Locate the cell with the specified text and output its (x, y) center coordinate. 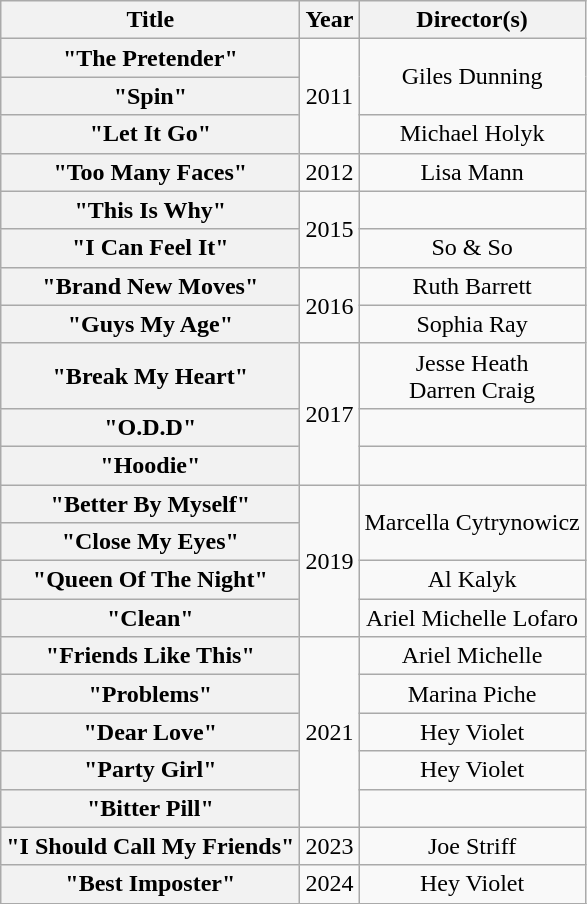
"Spin" (150, 96)
2011 (330, 96)
So & So (472, 248)
"Close My Eyes" (150, 542)
Michael Holyk (472, 134)
Lisa Mann (472, 172)
"Hoodie" (150, 465)
Ruth Barrett (472, 286)
"Problems" (150, 694)
"Too Many Faces" (150, 172)
Marina Piche (472, 694)
2019 (330, 560)
"Guys My Age" (150, 324)
2016 (330, 305)
2024 (330, 884)
Sophia Ray (472, 324)
2012 (330, 172)
"Party Girl" (150, 770)
Year (330, 20)
2023 (330, 846)
"I Can Feel It" (150, 248)
"Best Imposter" (150, 884)
Joe Striff (472, 846)
"I Should Call My Friends" (150, 846)
2017 (330, 414)
2015 (330, 229)
"Dear Love" (150, 732)
Director(s) (472, 20)
Marcella Cytrynowicz (472, 522)
"Clean" (150, 618)
"The Pretender" (150, 58)
Ariel Michelle Lofaro (472, 618)
Giles Dunning (472, 77)
"O.D.D" (150, 427)
"This Is Why" (150, 210)
2021 (330, 732)
"Break My Heart" (150, 376)
"Bitter Pill" (150, 808)
"Better By Myself" (150, 503)
Al Kalyk (472, 580)
"Brand New Moves" (150, 286)
Title (150, 20)
"Let It Go" (150, 134)
"Queen Of The Night" (150, 580)
Jesse HeathDarren Craig (472, 376)
"Friends Like This" (150, 656)
Ariel Michelle (472, 656)
